Extract the [x, y] coordinate from the center of the cell holding the provided text.  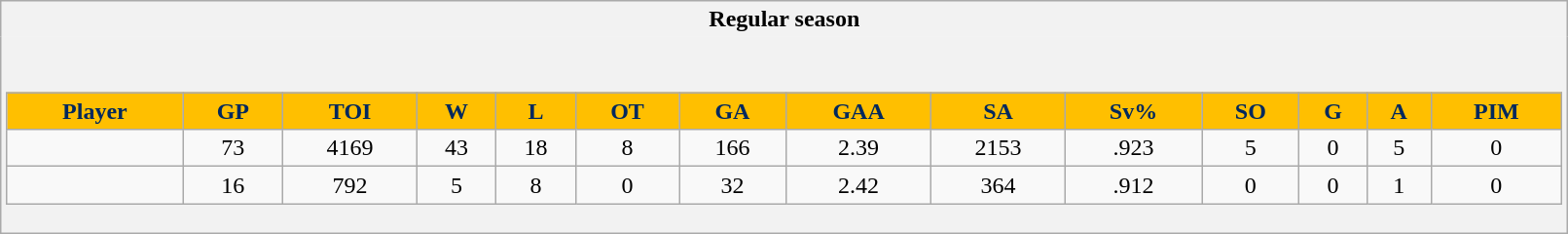
43 [456, 148]
OT [627, 111]
792 [350, 185]
A [1399, 111]
16 [234, 185]
.923 [1133, 148]
166 [732, 148]
SO [1251, 111]
18 [536, 148]
SA [999, 111]
2.39 [858, 148]
.912 [1133, 185]
2153 [999, 148]
73 [234, 148]
4169 [350, 148]
GP [234, 111]
W [456, 111]
L [536, 111]
1 [1399, 185]
PIM [1496, 111]
G [1333, 111]
Regular season [784, 19]
TOI [350, 111]
Sv% [1133, 111]
2.42 [858, 185]
GAA [858, 111]
32 [732, 185]
GA [732, 111]
Player GP TOI W L OT GA GAA SA Sv% SO G A PIM 73 4169 43 18 8 166 2.39 2153 .923 5 0 5 0 16 792 5 8 0 32 2.42 364 .912 0 0 1 0 [784, 135]
Player [95, 111]
364 [999, 185]
